Search for the cell housing the specified text and yield its (X, Y) center coordinate. 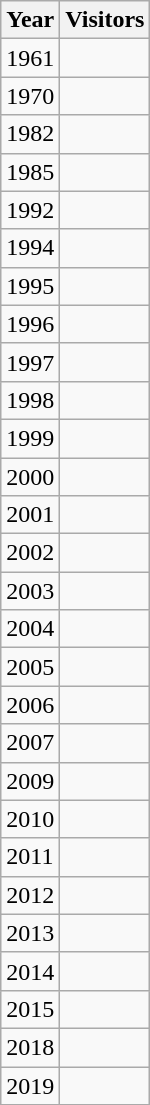
2013 (30, 933)
1970 (30, 96)
2001 (30, 515)
2003 (30, 591)
1995 (30, 286)
1982 (30, 134)
1994 (30, 248)
1999 (30, 438)
2011 (30, 857)
2000 (30, 477)
2012 (30, 895)
1997 (30, 362)
2007 (30, 743)
Year (30, 20)
2006 (30, 705)
1961 (30, 58)
1985 (30, 172)
2005 (30, 667)
2019 (30, 1085)
2018 (30, 1047)
2014 (30, 971)
2004 (30, 629)
2009 (30, 781)
2002 (30, 553)
1992 (30, 210)
1996 (30, 324)
1998 (30, 400)
2015 (30, 1009)
Visitors (105, 20)
2010 (30, 819)
